Provide the (X, Y) coordinate of the cell's center where the given text is located.  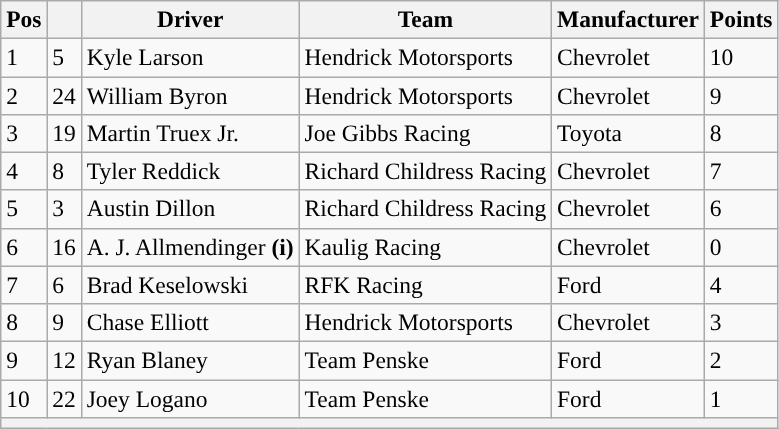
Joey Logano (190, 398)
Driver (190, 19)
Brad Keselowski (190, 285)
16 (64, 247)
Ryan Blaney (190, 360)
Joe Gibbs Racing (425, 133)
Tyler Reddick (190, 171)
19 (64, 133)
Kyle Larson (190, 57)
Austin Dillon (190, 209)
RFK Racing (425, 285)
12 (64, 360)
Chase Elliott (190, 322)
Toyota (628, 133)
22 (64, 398)
A. J. Allmendinger (i) (190, 247)
0 (741, 247)
24 (64, 95)
Martin Truex Jr. (190, 133)
Kaulig Racing (425, 247)
Points (741, 19)
William Byron (190, 95)
Manufacturer (628, 19)
Team (425, 19)
Pos (24, 19)
